Pinpoint the cell where the given text exists, returning its (X, Y) midpoint coordinate. 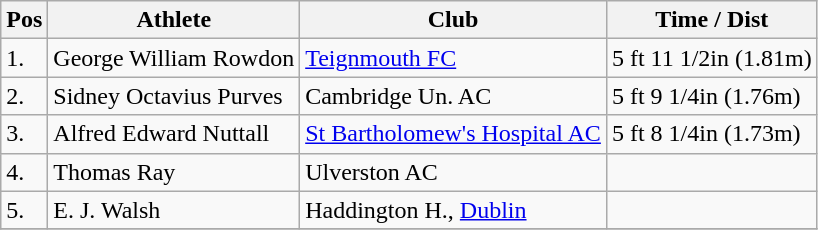
3. (24, 134)
Teignmouth FC (454, 58)
5. (24, 210)
Pos (24, 20)
4. (24, 172)
5 ft 8 1/4in (1.73m) (712, 134)
Haddington H., Dublin (454, 210)
Cambridge Un. AC (454, 96)
Time / Dist (712, 20)
St Bartholomew's Hospital AC (454, 134)
2. (24, 96)
5 ft 9 1/4in (1.76m) (712, 96)
Club (454, 20)
5 ft 11 1/2in (1.81m) (712, 58)
George William Rowdon (174, 58)
Ulverston AC (454, 172)
Thomas Ray (174, 172)
Sidney Octavius Purves (174, 96)
E. J. Walsh (174, 210)
Athlete (174, 20)
Alfred Edward Nuttall (174, 134)
1. (24, 58)
